Determine the [X, Y] coordinate at the center of the cell enclosing the given text.  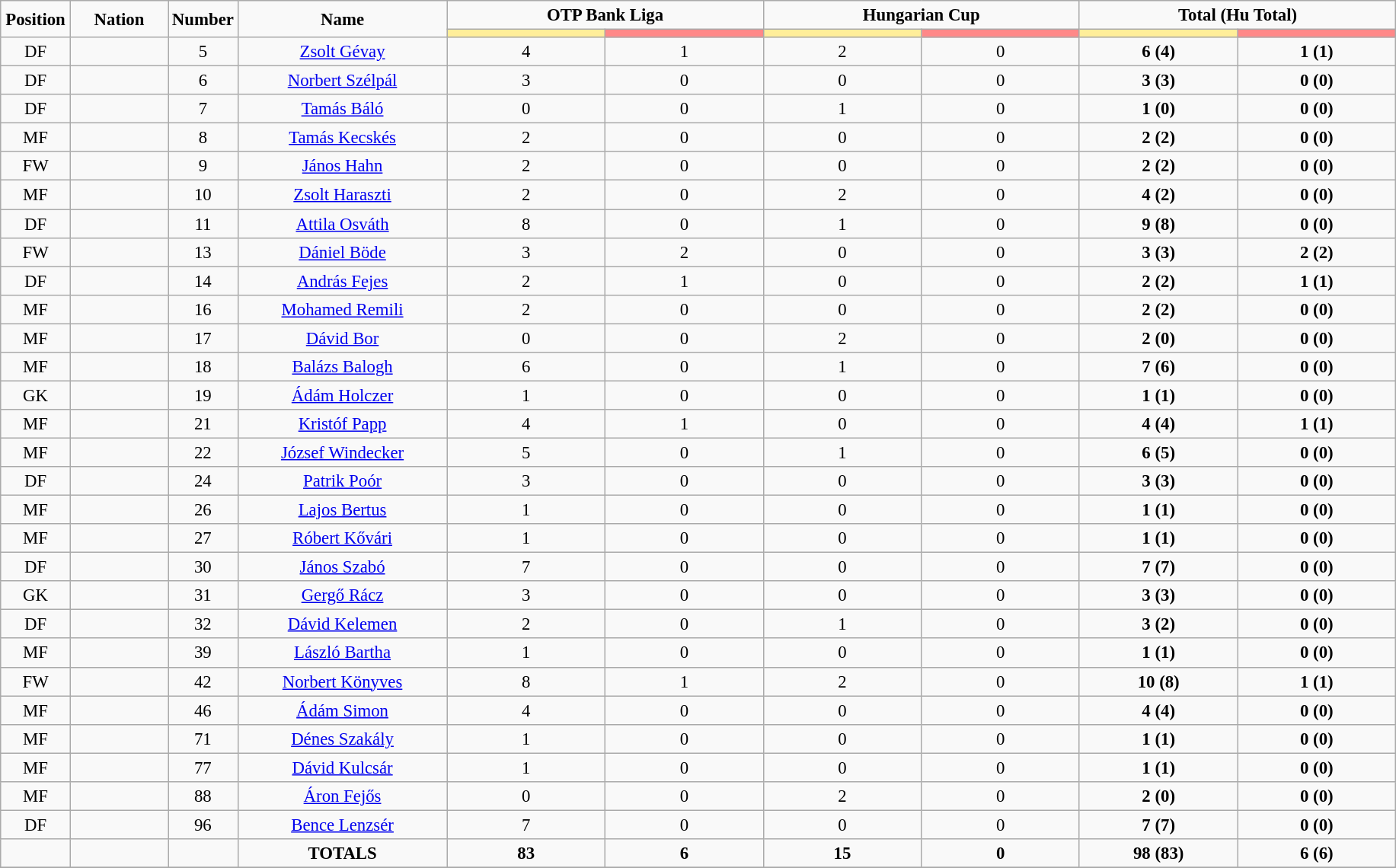
Zsolt Gévay [343, 52]
77 [203, 767]
6 (6) [1317, 854]
Zsolt Haraszti [343, 195]
21 [203, 424]
Position [36, 19]
Norbert Könyves [343, 681]
9 (8) [1158, 224]
Dávid Kulcsár [343, 767]
Gergő Rácz [343, 595]
27 [203, 538]
42 [203, 681]
6 (4) [1158, 52]
Ádám Holczer [343, 395]
17 [203, 338]
László Bartha [343, 653]
József Windecker [343, 452]
19 [203, 395]
3 (2) [1158, 624]
7 (6) [1158, 367]
15 [842, 854]
Bence Lenzsér [343, 825]
OTP Bank Liga [605, 15]
Name [343, 19]
Ádám Simon [343, 710]
26 [203, 510]
39 [203, 653]
Dávid Bor [343, 338]
22 [203, 452]
98 (83) [1158, 854]
Róbert Kővári [343, 538]
18 [203, 367]
96 [203, 825]
13 [203, 252]
Total (Hu Total) [1237, 15]
Patrik Poór [343, 481]
Dénes Szakály [343, 739]
Lajos Bertus [343, 510]
Kristóf Papp [343, 424]
83 [526, 854]
10 [203, 195]
16 [203, 309]
Tamás Báló [343, 109]
6 (5) [1158, 452]
TOTALS [343, 854]
24 [203, 481]
10 (8) [1158, 681]
1 (0) [1158, 109]
Norbert Szélpál [343, 81]
Tamás Kecskés [343, 138]
Number [203, 19]
János Hahn [343, 167]
Balázs Balogh [343, 367]
14 [203, 281]
11 [203, 224]
Dániel Böde [343, 252]
31 [203, 595]
46 [203, 710]
30 [203, 567]
71 [203, 739]
Attila Osváth [343, 224]
Áron Fejős [343, 796]
Nation [119, 19]
88 [203, 796]
András Fejes [343, 281]
Hungarian Cup [922, 15]
Dávid Kelemen [343, 624]
32 [203, 624]
4 (2) [1158, 195]
János Szabó [343, 567]
Mohamed Remili [343, 309]
9 [203, 167]
